Locate the cell with the specified text and output its (x, y) center coordinate. 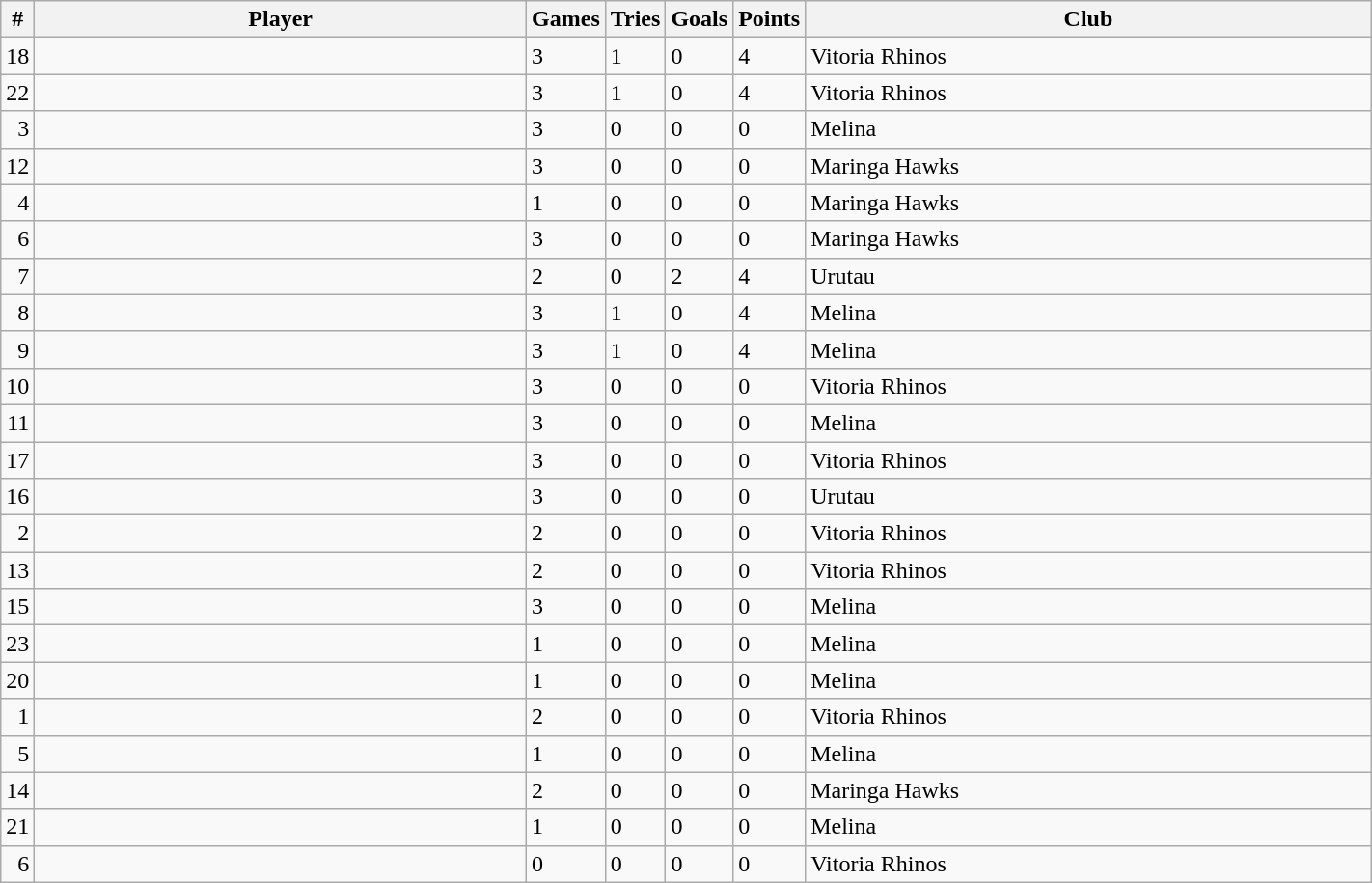
8 (17, 313)
18 (17, 56)
21 (17, 827)
9 (17, 349)
17 (17, 460)
7 (17, 276)
Points (770, 19)
12 (17, 166)
20 (17, 680)
23 (17, 644)
5 (17, 754)
13 (17, 570)
Tries (635, 19)
Club (1088, 19)
14 (17, 790)
Games (566, 19)
Player (281, 19)
16 (17, 497)
10 (17, 386)
11 (17, 423)
15 (17, 607)
Goals (700, 19)
22 (17, 93)
# (17, 19)
